Identify which cell holds the provided text, then report its (X, Y) central coordinate. 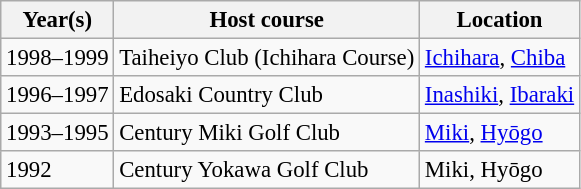
1992 (58, 170)
Century Yokawa Golf Club (267, 170)
1996–1997 (58, 95)
Century Miki Golf Club (267, 133)
Taiheiyo Club (Ichihara Course) (267, 58)
1993–1995 (58, 133)
Location (500, 20)
Edosaki Country Club (267, 95)
Inashiki, Ibaraki (500, 95)
1998–1999 (58, 58)
Year(s) (58, 20)
Host course (267, 20)
Ichihara, Chiba (500, 58)
